Pinpoint the cell where the given text exists, returning its (x, y) midpoint coordinate. 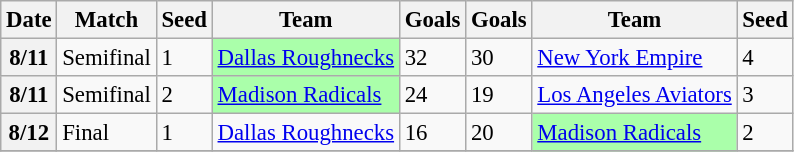
Match (106, 20)
3 (765, 95)
Los Angeles Aviators (634, 95)
20 (499, 133)
8/12 (29, 133)
30 (499, 58)
24 (432, 95)
New York Empire (634, 58)
Date (29, 20)
Final (106, 133)
4 (765, 58)
16 (432, 133)
32 (432, 58)
19 (499, 95)
